Search for the cell housing the specified text and yield its [x, y] center coordinate. 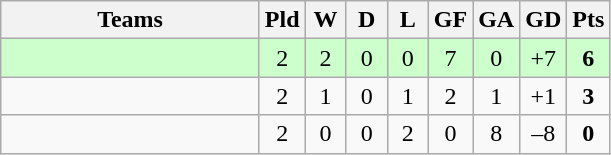
Pld [282, 20]
–8 [544, 134]
L [408, 20]
GD [544, 20]
+7 [544, 58]
D [366, 20]
6 [588, 58]
GF [450, 20]
8 [496, 134]
3 [588, 96]
GA [496, 20]
Pts [588, 20]
W [326, 20]
Teams [130, 20]
7 [450, 58]
+1 [544, 96]
